Find where the given text appears and provide that cell's center as [X, Y] coordinate. 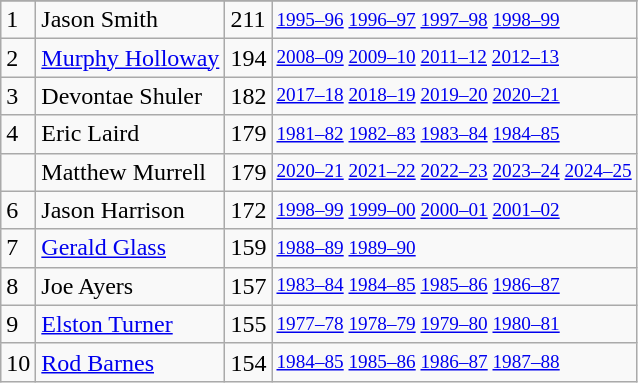
7 [18, 248]
4 [18, 134]
172 [248, 210]
2017–18 2018–19 2019–20 2020–21 [454, 96]
157 [248, 286]
155 [248, 324]
2008–09 2009–10 2011–12 2012–13 [454, 58]
3 [18, 96]
Jason Smith [130, 20]
Matthew Murrell [130, 172]
1988–89 1989–90 [454, 248]
Murphy Holloway [130, 58]
2020–21 2021–22 2022–23 2023–24 2024–25 [454, 172]
Eric Laird [130, 134]
6 [18, 210]
154 [248, 362]
1981–82 1982–83 1983–84 1984–85 [454, 134]
Gerald Glass [130, 248]
1995–96 1996–97 1997–98 1998–99 [454, 20]
Devontae Shuler [130, 96]
1 [18, 20]
9 [18, 324]
194 [248, 58]
Rod Barnes [130, 362]
1983–84 1984–85 1985–86 1986–87 [454, 286]
Joe Ayers [130, 286]
8 [18, 286]
1977–78 1978–79 1979–80 1980–81 [454, 324]
10 [18, 362]
Jason Harrison [130, 210]
2 [18, 58]
1984–85 1985–86 1986–87 1987–88 [454, 362]
Elston Turner [130, 324]
1998–99 1999–00 2000–01 2001–02 [454, 210]
182 [248, 96]
159 [248, 248]
211 [248, 20]
